Detect which cell encompasses the target text, then output its (x, y) center coordinate. 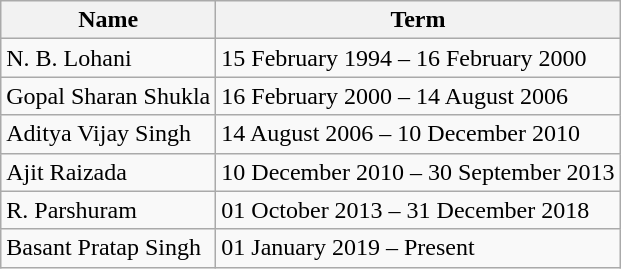
16 February 2000 – 14 August 2006 (418, 96)
15 February 1994 – 16 February 2000 (418, 58)
10 December 2010 – 30 September 2013 (418, 172)
Gopal Sharan Shukla (108, 96)
14 August 2006 – 10 December 2010 (418, 134)
R. Parshuram (108, 210)
Term (418, 20)
01 October 2013 – 31 December 2018 (418, 210)
N. B. Lohani (108, 58)
Aditya Vijay Singh (108, 134)
01 January 2019 – Present (418, 248)
Ajit Raizada (108, 172)
Basant Pratap Singh (108, 248)
Name (108, 20)
